Return the (x, y) coordinate for the center point of the cell that contains the specified text.  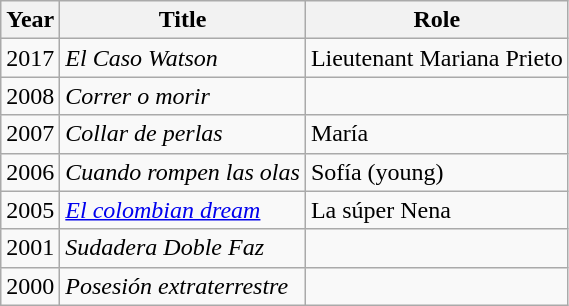
Cuando rompen las olas (183, 172)
2007 (30, 134)
Title (183, 20)
Correr o morir (183, 96)
2000 (30, 286)
Sofía (young) (436, 172)
Sudadera Doble Faz (183, 248)
Role (436, 20)
2008 (30, 96)
2017 (30, 58)
María (436, 134)
Year (30, 20)
El colombian dream (183, 210)
2006 (30, 172)
La súper Nena (436, 210)
2005 (30, 210)
Collar de perlas (183, 134)
Posesión extraterrestre (183, 286)
2001 (30, 248)
Lieutenant Mariana Prieto (436, 58)
El Caso Watson (183, 58)
